Return [X, Y] of the center of cell containing provided text 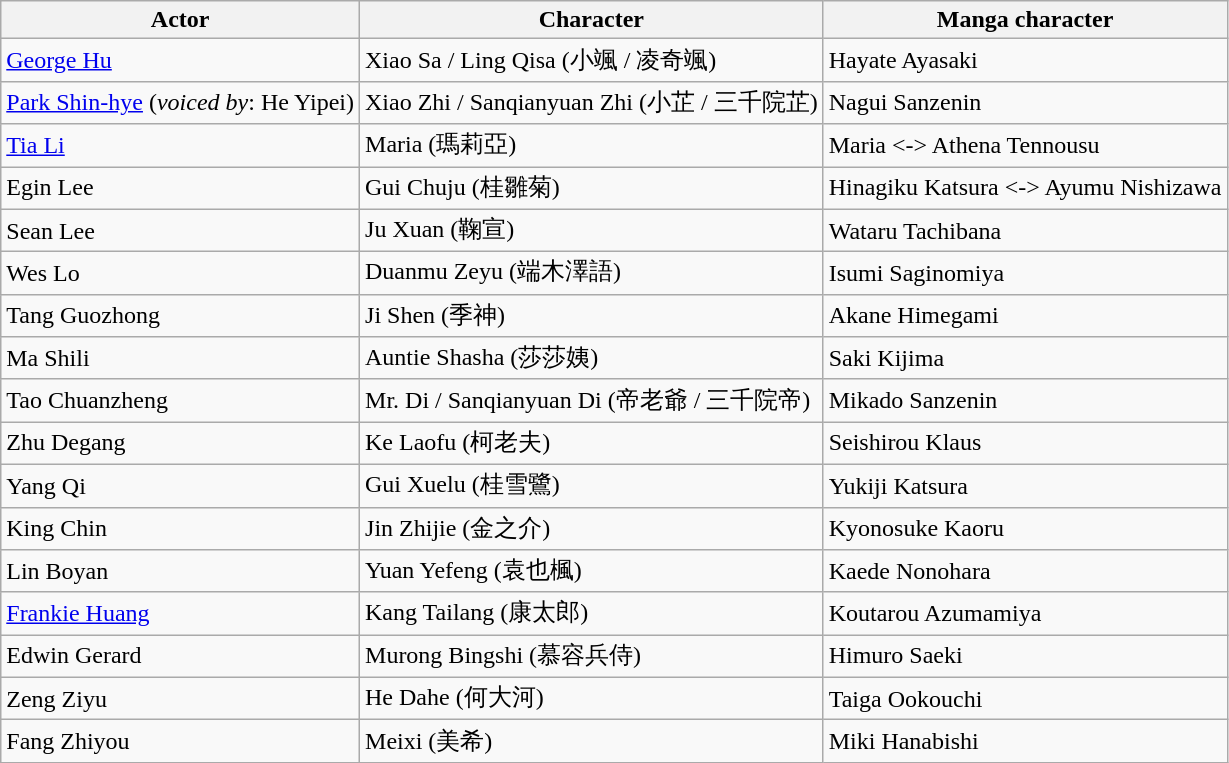
Saki Kijima [1025, 358]
Kaede Nonohara [1025, 572]
Jin Zhijie (金之介) [592, 528]
Xiao Zhi / Sanqianyuan Zhi (小芷 / 三千院芷) [592, 102]
Frankie Huang [180, 614]
Wataru Tachibana [1025, 230]
Actor [180, 20]
Kang Tailang (康太郎) [592, 614]
Gui Xuelu (桂雪鷺) [592, 486]
Hayate Ayasaki [1025, 60]
Koutarou Azumamiya [1025, 614]
Maria <-> Athena Tennousu [1025, 146]
Isumi Saginomiya [1025, 274]
Manga character [1025, 20]
Hinagiku Katsura <-> Ayumu Nishizawa [1025, 188]
Ju Xuan (鞠宣) [592, 230]
Lin Boyan [180, 572]
Taiga Ookouchi [1025, 698]
King Chin [180, 528]
Egin Lee [180, 188]
Zhu Degang [180, 444]
Himuro Saeki [1025, 656]
Maria (瑪莉亞) [592, 146]
Yukiji Katsura [1025, 486]
Yang Qi [180, 486]
Miki Hanabishi [1025, 742]
Kyonosuke Kaoru [1025, 528]
Duanmu Zeyu (端木澤語) [592, 274]
Ji Shen (季神) [592, 316]
Tao Chuanzheng [180, 400]
Wes Lo [180, 274]
Auntie Shasha (莎莎姨) [592, 358]
Mikado Sanzenin [1025, 400]
Zeng Ziyu [180, 698]
Tia Li [180, 146]
Ke Laofu (柯老夫) [592, 444]
Tang Guozhong [180, 316]
Xiao Sa / Ling Qisa (小颯 / 凌奇颯) [592, 60]
Park Shin-hye (voiced by: He Yipei) [180, 102]
Akane Himegami [1025, 316]
Meixi (美希) [592, 742]
Character [592, 20]
Mr. Di / Sanqianyuan Di (帝老爺 / 三千院帝) [592, 400]
Yuan Yefeng (袁也楓) [592, 572]
He Dahe (何大河) [592, 698]
Sean Lee [180, 230]
Gui Chuju (桂雛菊) [592, 188]
Murong Bingshi (慕容兵侍) [592, 656]
Seishirou Klaus [1025, 444]
Fang Zhiyou [180, 742]
George Hu [180, 60]
Ma Shili [180, 358]
Edwin Gerard [180, 656]
Nagui Sanzenin [1025, 102]
